Extract the [X, Y] coordinate from the center of the cell holding the provided text.  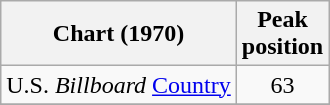
Peakposition [282, 34]
Chart (1970) [119, 34]
63 [282, 85]
U.S. Billboard Country [119, 85]
